Detect which cell encompasses the target text, then output its [x, y] center coordinate. 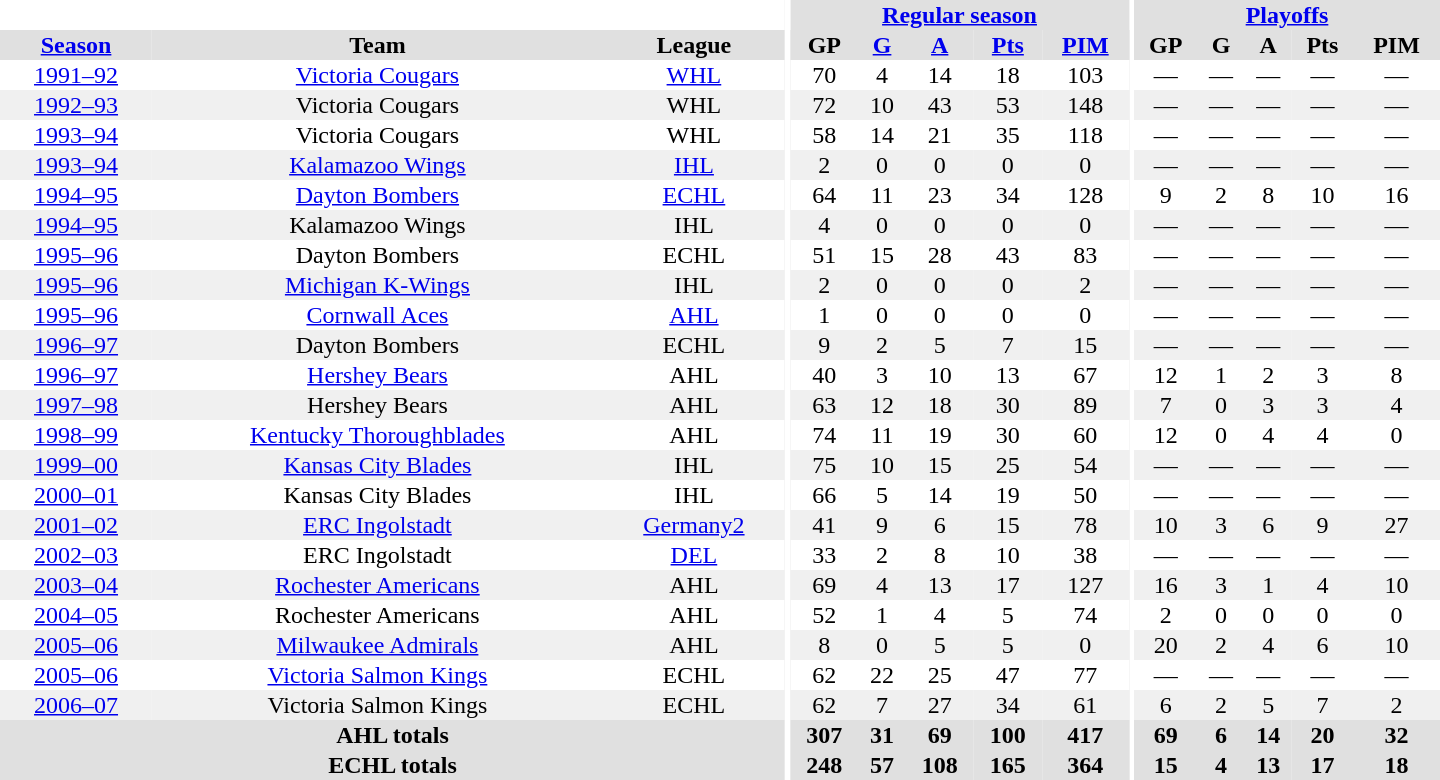
2001–02 [76, 525]
2006–07 [76, 705]
307 [824, 735]
52 [824, 615]
77 [1086, 675]
41 [824, 525]
2000–01 [76, 495]
Cornwall Aces [378, 315]
Season [76, 45]
Playoffs [1287, 15]
66 [824, 495]
47 [1008, 675]
248 [824, 765]
63 [824, 405]
2003–04 [76, 585]
60 [1086, 435]
53 [1008, 105]
364 [1086, 765]
23 [940, 195]
Milwaukee Admirals [378, 645]
32 [1396, 735]
28 [940, 255]
57 [882, 765]
50 [1086, 495]
61 [1086, 705]
127 [1086, 585]
Kentucky Thoroughblades [378, 435]
40 [824, 375]
103 [1086, 75]
35 [1008, 135]
22 [882, 675]
89 [1086, 405]
38 [1086, 555]
165 [1008, 765]
Team [378, 45]
21 [940, 135]
31 [882, 735]
2004–05 [76, 615]
1997–98 [76, 405]
78 [1086, 525]
67 [1086, 375]
108 [940, 765]
Regular season [959, 15]
54 [1086, 465]
128 [1086, 195]
72 [824, 105]
1998–99 [76, 435]
1999–00 [76, 465]
League [694, 45]
75 [824, 465]
148 [1086, 105]
100 [1008, 735]
64 [824, 195]
118 [1086, 135]
ECHL totals [392, 765]
58 [824, 135]
83 [1086, 255]
417 [1086, 735]
1992–93 [76, 105]
Michigan K-Wings [378, 285]
Germany2 [694, 525]
33 [824, 555]
DEL [694, 555]
51 [824, 255]
70 [824, 75]
1991–92 [76, 75]
AHL totals [392, 735]
2002–03 [76, 555]
